Locate the cell with the specified text and output its [x, y] center coordinate. 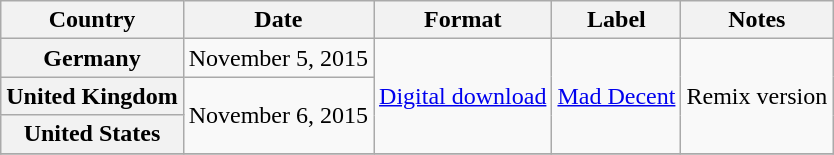
Label [616, 20]
Mad Decent [616, 96]
United States [92, 134]
November 6, 2015 [278, 115]
Country [92, 20]
Digital download [463, 96]
Germany [92, 58]
Format [463, 20]
United Kingdom [92, 96]
Remix version [757, 96]
Date [278, 20]
Notes [757, 20]
November 5, 2015 [278, 58]
